Determine the (X, Y) coordinate at the center of the cell enclosing the given text.  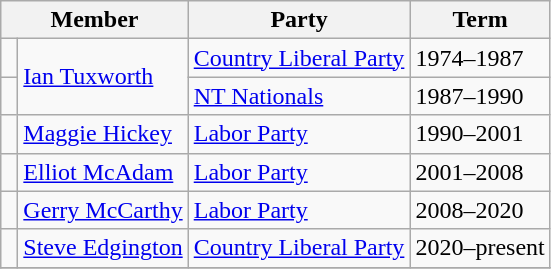
1990–2001 (480, 134)
1987–1990 (480, 96)
Elliot McAdam (103, 172)
Steve Edgington (103, 248)
Gerry McCarthy (103, 210)
Maggie Hickey (103, 134)
Party (299, 20)
Ian Tuxworth (103, 77)
NT Nationals (299, 96)
2008–2020 (480, 210)
Term (480, 20)
Member (94, 20)
2020–present (480, 248)
2001–2008 (480, 172)
1974–1987 (480, 58)
